Search for the cell housing the specified text and yield its (X, Y) center coordinate. 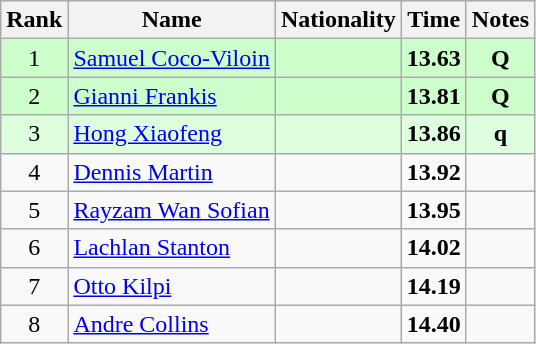
8 (34, 324)
13.81 (434, 96)
Samuel Coco-Viloin (172, 58)
Andre Collins (172, 324)
13.95 (434, 210)
Otto Kilpi (172, 286)
1 (34, 58)
q (500, 134)
Lachlan Stanton (172, 248)
14.19 (434, 286)
14.02 (434, 248)
6 (34, 248)
Dennis Martin (172, 172)
Time (434, 20)
Notes (500, 20)
Gianni Frankis (172, 96)
13.86 (434, 134)
13.92 (434, 172)
14.40 (434, 324)
Name (172, 20)
5 (34, 210)
7 (34, 286)
13.63 (434, 58)
4 (34, 172)
3 (34, 134)
Nationality (338, 20)
Hong Xiaofeng (172, 134)
Rank (34, 20)
2 (34, 96)
Rayzam Wan Sofian (172, 210)
